Search for the cell housing the specified text and yield its [X, Y] center coordinate. 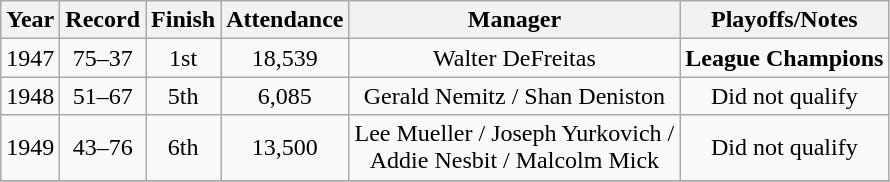
Manager [514, 20]
6th [184, 148]
1948 [30, 96]
Lee Mueller / Joseph Yurkovich / Addie Nesbit / Malcolm Mick [514, 148]
Record [103, 20]
League Champions [784, 58]
1st [184, 58]
1949 [30, 148]
43–76 [103, 148]
13,500 [285, 148]
Attendance [285, 20]
Finish [184, 20]
1947 [30, 58]
51–67 [103, 96]
Year [30, 20]
75–37 [103, 58]
5th [184, 96]
Playoffs/Notes [784, 20]
Gerald Nemitz / Shan Deniston [514, 96]
6,085 [285, 96]
Walter DeFreitas [514, 58]
18,539 [285, 58]
